Find where the given text appears and provide that cell's center as (x, y) coordinate. 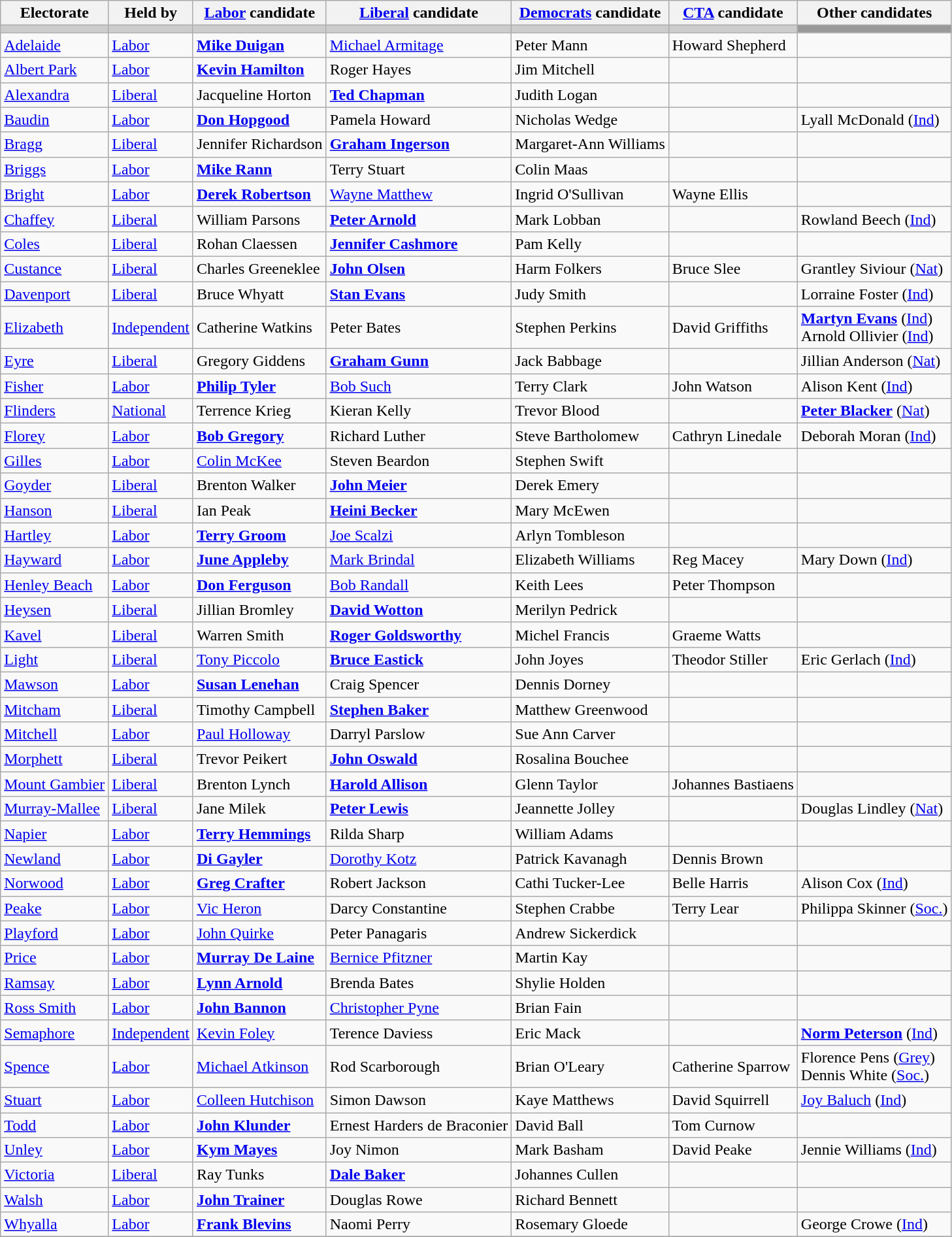
Morphett (55, 759)
Deborah Moran (Ind) (874, 436)
Michael Atkinson (259, 1066)
John Bannon (259, 1008)
Jim Mitchell (590, 70)
Mount Gambier (55, 784)
Bruce Eastick (419, 659)
Ross Smith (55, 1008)
Alison Kent (Ind) (874, 386)
Joy Baluch (Ind) (874, 1100)
Dale Baker (419, 1175)
Jennifer Richardson (259, 144)
Glenn Taylor (590, 784)
Greg Crafter (259, 883)
John Oswald (419, 759)
Kieran Kelly (419, 411)
John Joyes (590, 659)
Bernice Pfitzner (419, 958)
Belle Harris (733, 883)
Harold Allison (419, 784)
Andrew Sickerdick (590, 933)
Trevor Blood (590, 411)
Playford (55, 933)
Terry Groom (259, 535)
Richard Bennett (590, 1200)
Jillian Anderson (Nat) (874, 361)
Ingrid O'Sullivan (590, 194)
Bright (55, 194)
Judith Logan (590, 95)
Mark Lobban (590, 219)
Don Ferguson (259, 585)
Eric Mack (590, 1032)
Paul Holloway (259, 734)
Peake (55, 908)
Shylie Holden (590, 983)
David Peake (733, 1150)
Liberal candidate (419, 13)
Timothy Campbell (259, 709)
John Trainer (259, 1200)
Murray-Mallee (55, 809)
John Quirke (259, 933)
Lynn Arnold (259, 983)
Hanson (55, 510)
Graeme Watts (733, 635)
Philippa Skinner (Soc.) (874, 908)
Stephen Perkins (590, 328)
Hartley (55, 535)
Graham Ingerson (419, 144)
Mike Rann (259, 169)
Douglas Rowe (419, 1200)
Florey (55, 436)
Eyre (55, 361)
Walsh (55, 1200)
William Parsons (259, 219)
Labor candidate (259, 13)
Sue Ann Carver (590, 734)
Stuart (55, 1100)
Derek Emery (590, 486)
Margaret-Ann Williams (590, 144)
Rosemary Gloede (590, 1225)
Peter Thompson (733, 585)
Nicholas Wedge (590, 120)
Brenda Bates (419, 983)
Matthew Greenwood (590, 709)
Cathi Tucker-Lee (590, 883)
Victoria (55, 1175)
Flinders (55, 411)
Derek Robertson (259, 194)
Terry Clark (590, 386)
Alexandra (55, 95)
Murray De Laine (259, 958)
Keith Lees (590, 585)
Pam Kelly (590, 244)
Stephen Crabbe (590, 908)
Bruce Slee (733, 269)
Trevor Peikert (259, 759)
Mawson (55, 684)
Susan Lenehan (259, 684)
Albert Park (55, 70)
Newland (55, 859)
Colin Maas (590, 169)
Wayne Ellis (733, 194)
Other candidates (874, 13)
Alison Cox (Ind) (874, 883)
Stan Evans (419, 293)
Norwood (55, 883)
Darcy Constantine (419, 908)
John Klunder (259, 1125)
Briggs (55, 169)
Reg Macey (733, 560)
Mark Brindal (419, 560)
Warren Smith (259, 635)
Harm Folkers (590, 269)
CTA candidate (733, 13)
George Crowe (Ind) (874, 1225)
William Adams (590, 834)
David Ball (590, 1125)
Brenton Walker (259, 486)
Martin Kay (590, 958)
Mark Basham (590, 1150)
Heini Becker (419, 510)
Semaphore (55, 1032)
Naomi Perry (419, 1225)
Terence Daviess (419, 1032)
Frank Blevins (259, 1225)
Dennis Dorney (590, 684)
Bob Such (419, 386)
Merilyn Pedrick (590, 610)
Ian Peak (259, 510)
Eric Gerlach (Ind) (874, 659)
Brian Fain (590, 1008)
Lyall McDonald (Ind) (874, 120)
Fisher (55, 386)
Ray Tunks (259, 1175)
Held by (151, 13)
Jillian Bromley (259, 610)
Simon Dawson (419, 1100)
Jacqueline Horton (259, 95)
Lorraine Foster (Ind) (874, 293)
Stephen Swift (590, 461)
Martyn Evans (Ind) Arnold Ollivier (Ind) (874, 328)
Stephen Baker (419, 709)
Arlyn Tombleson (590, 535)
Jeannette Jolley (590, 809)
John Olsen (419, 269)
Judy Smith (590, 293)
John Meier (419, 486)
Darryl Parslow (419, 734)
Jennifer Cashmore (419, 244)
Rohan Claessen (259, 244)
Adelaide (55, 45)
Chaffey (55, 219)
Richard Luther (419, 436)
Kavel (55, 635)
Graham Gunn (419, 361)
Mike Duigan (259, 45)
Ramsay (55, 983)
Peter Mann (590, 45)
June Appleby (259, 560)
Christopher Pyne (419, 1008)
Robert Jackson (419, 883)
Dennis Brown (733, 859)
Elizabeth (55, 328)
Steve Bartholomew (590, 436)
Brenton Lynch (259, 784)
Terry Lear (733, 908)
Patrick Kavanagh (590, 859)
Unley (55, 1150)
Coles (55, 244)
Henley Beach (55, 585)
Florence Pens (Grey) Dennis White (Soc.) (874, 1066)
Howard Shepherd (733, 45)
Roger Goldsworthy (419, 635)
Terry Hemmings (259, 834)
Michel Francis (590, 635)
Vic Heron (259, 908)
Bob Gregory (259, 436)
Grantley Siviour (Nat) (874, 269)
Napier (55, 834)
Catherine Watkins (259, 328)
Peter Lewis (419, 809)
David Wotton (419, 610)
Kevin Foley (259, 1032)
Colin McKee (259, 461)
Dorothy Kotz (419, 859)
Catherine Sparrow (733, 1066)
Craig Spencer (419, 684)
David Griffiths (733, 328)
Kevin Hamilton (259, 70)
Goyder (55, 486)
David Squirrell (733, 1100)
Ted Chapman (419, 95)
John Watson (733, 386)
Steven Beardon (419, 461)
Peter Arnold (419, 219)
Norm Peterson (Ind) (874, 1032)
Jane Milek (259, 809)
Tom Curnow (733, 1125)
Gregory Giddens (259, 361)
Philip Tyler (259, 386)
Hayward (55, 560)
Kym Mayes (259, 1150)
National (151, 411)
Peter Bates (419, 328)
Roger Hayes (419, 70)
Bragg (55, 144)
Baudin (55, 120)
Cathryn Linedale (733, 436)
Whyalla (55, 1225)
Jennie Williams (Ind) (874, 1150)
Brian O'Leary (590, 1066)
Tony Piccolo (259, 659)
Rosalina Bouchee (590, 759)
Electorate (55, 13)
Ernest Harders de Braconier (419, 1125)
Joe Scalzi (419, 535)
Wayne Matthew (419, 194)
Custance (55, 269)
Colleen Hutchison (259, 1100)
Di Gayler (259, 859)
Terrence Krieg (259, 411)
Mitchell (55, 734)
Pamela Howard (419, 120)
Bruce Whyatt (259, 293)
Light (55, 659)
Michael Armitage (419, 45)
Todd (55, 1125)
Charles Greeneklee (259, 269)
Spence (55, 1066)
Heysen (55, 610)
Gilles (55, 461)
Elizabeth Williams (590, 560)
Bob Randall (419, 585)
Terry Stuart (419, 169)
Mitcham (55, 709)
Kaye Matthews (590, 1100)
Price (55, 958)
Don Hopgood (259, 120)
Rod Scarborough (419, 1066)
Johannes Bastiaens (733, 784)
Mary McEwen (590, 510)
Democrats candidate (590, 13)
Peter Blacker (Nat) (874, 411)
Rilda Sharp (419, 834)
Douglas Lindley (Nat) (874, 809)
Theodor Stiller (733, 659)
Mary Down (Ind) (874, 560)
Jack Babbage (590, 361)
Rowland Beech (Ind) (874, 219)
Joy Nimon (419, 1150)
Davenport (55, 293)
Peter Panagaris (419, 933)
Johannes Cullen (590, 1175)
